Search for the cell housing the specified text and yield its (x, y) center coordinate. 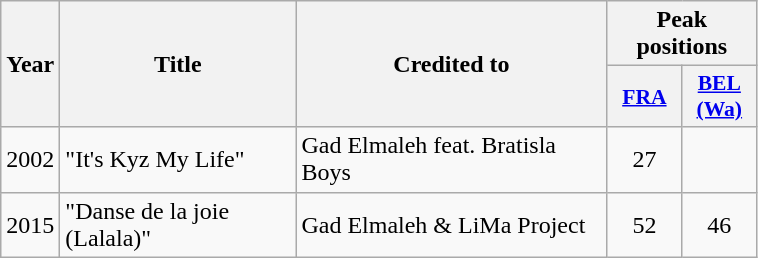
2002 (30, 160)
BEL (Wa) (720, 96)
46 (720, 224)
Title (178, 64)
"Danse de la joie (Lalala)" (178, 224)
Credited to (452, 64)
FRA (644, 96)
"It's Kyz My Life" (178, 160)
Year (30, 64)
52 (644, 224)
2015 (30, 224)
Gad Elmaleh & LiMa Project (452, 224)
27 (644, 160)
Peak positions (682, 34)
Gad Elmaleh feat. Bratisla Boys (452, 160)
